Determine the [X, Y] coordinate at the center of the cell enclosing the given text.  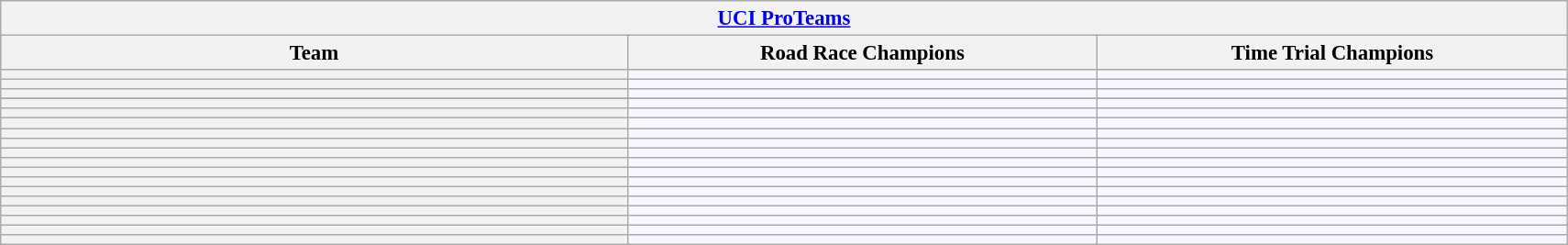
Road Race Champions [862, 53]
Team [314, 53]
UCI ProTeams [784, 18]
Time Trial Champions [1333, 53]
